Find where the given text appears and provide that cell's center as [X, Y] coordinate. 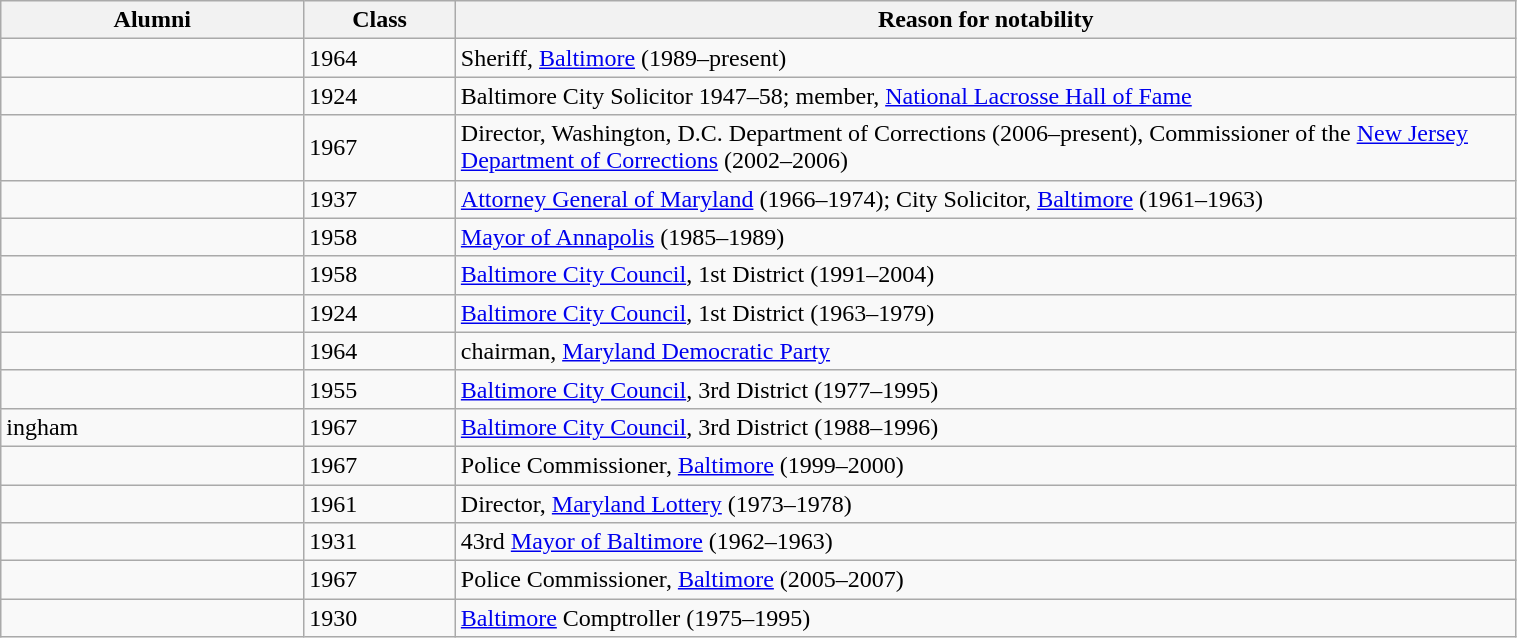
Baltimore City Council, 3rd District (1988–1996) [986, 427]
Director, Maryland Lottery (1973–1978) [986, 503]
Police Commissioner, Baltimore (2005–2007) [986, 580]
Mayor of Annapolis (1985–1989) [986, 237]
Baltimore City Solicitor 1947–58; member, National Lacrosse Hall of Fame [986, 96]
Baltimore City Council, 1st District (1991–2004) [986, 275]
1930 [380, 618]
1937 [380, 199]
1961 [380, 503]
1931 [380, 542]
Sheriff, Baltimore (1989–present) [986, 58]
1955 [380, 389]
Reason for notability [986, 20]
Baltimore Comptroller (1975–1995) [986, 618]
Police Commissioner, Baltimore (1999–2000) [986, 465]
Director, Washington, D.C. Department of Corrections (2006–present), Commissioner of the New Jersey Department of Corrections (2002–2006) [986, 148]
Class [380, 20]
Baltimore City Council, 1st District (1963–1979) [986, 313]
chairman, Maryland Democratic Party [986, 351]
Attorney General of Maryland (1966–1974); City Solicitor, Baltimore (1961–1963) [986, 199]
Alumni [152, 20]
Baltimore City Council, 3rd District (1977–1995) [986, 389]
43rd Mayor of Baltimore (1962–1963) [986, 542]
ingham [152, 427]
